Pinpoint the cell where the given text exists, returning its [X, Y] midpoint coordinate. 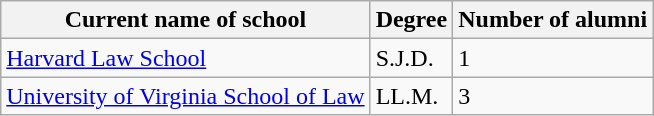
LL.M. [412, 96]
Harvard Law School [186, 58]
3 [553, 96]
1 [553, 58]
Current name of school [186, 20]
University of Virginia School of Law [186, 96]
Degree [412, 20]
Number of alumni [553, 20]
S.J.D. [412, 58]
